Pinpoint the cell where the given text exists, returning its [X, Y] midpoint coordinate. 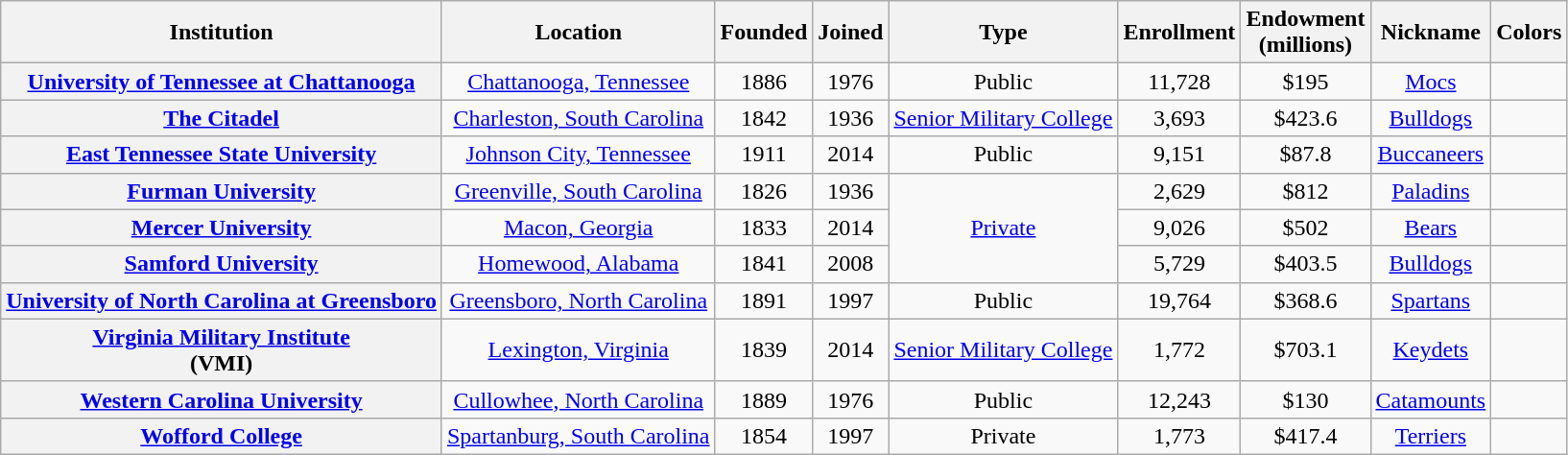
University of North Carolina at Greensboro [222, 300]
University of Tennessee at Chattanooga [222, 82]
1889 [764, 399]
Furman University [222, 191]
Catamounts [1431, 399]
1842 [764, 118]
Mercer University [222, 227]
Greensboro, North Carolina [578, 300]
Western Carolina University [222, 399]
2008 [850, 264]
Bears [1431, 227]
11,728 [1179, 82]
Nickname [1431, 33]
1891 [764, 300]
19,764 [1179, 300]
9,151 [1179, 155]
1854 [764, 436]
Endowment(millions) [1305, 33]
$502 [1305, 227]
Buccaneers [1431, 155]
$423.6 [1305, 118]
Spartanburg, South Carolina [578, 436]
$368.6 [1305, 300]
1841 [764, 264]
Chattanooga, Tennessee [578, 82]
Spartans [1431, 300]
1,773 [1179, 436]
3,693 [1179, 118]
$403.5 [1305, 264]
Cullowhee, North Carolina [578, 399]
Colors [1530, 33]
1886 [764, 82]
$417.4 [1305, 436]
1833 [764, 227]
5,729 [1179, 264]
Institution [222, 33]
1826 [764, 191]
Charleston, South Carolina [578, 118]
Founded [764, 33]
$703.1 [1305, 349]
The Citadel [222, 118]
Macon, Georgia [578, 227]
East Tennessee State University [222, 155]
Mocs [1431, 82]
Terriers [1431, 436]
Johnson City, Tennessee [578, 155]
Wofford College [222, 436]
2,629 [1179, 191]
$812 [1305, 191]
Samford University [222, 264]
1911 [764, 155]
12,243 [1179, 399]
Type [1004, 33]
Joined [850, 33]
Enrollment [1179, 33]
Greenville, South Carolina [578, 191]
Paladins [1431, 191]
Location [578, 33]
Lexington, Virginia [578, 349]
1,772 [1179, 349]
$195 [1305, 82]
9,026 [1179, 227]
Virginia Military Institute(VMI) [222, 349]
Homewood, Alabama [578, 264]
$87.8 [1305, 155]
1839 [764, 349]
Keydets [1431, 349]
$130 [1305, 399]
